Detect which cell encompasses the target text, then output its (X, Y) center coordinate. 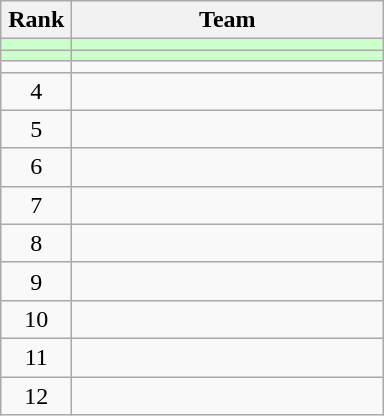
11 (36, 357)
4 (36, 91)
9 (36, 281)
6 (36, 167)
12 (36, 395)
8 (36, 243)
7 (36, 205)
10 (36, 319)
5 (36, 129)
Team (228, 20)
Rank (36, 20)
